Search for the cell housing the specified text and yield its [x, y] center coordinate. 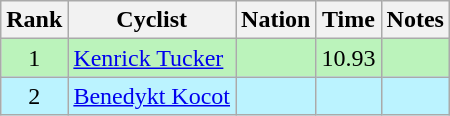
10.93 [348, 58]
2 [34, 96]
1 [34, 58]
Notes [415, 20]
Benedykt Kocot [152, 96]
Time [348, 20]
Kenrick Tucker [152, 58]
Cyclist [152, 20]
Nation [276, 20]
Rank [34, 20]
